Detect which cell encompasses the target text, then output its (X, Y) center coordinate. 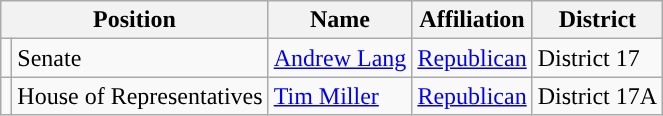
District 17A (597, 96)
Name (340, 20)
Andrew Lang (340, 58)
Tim Miller (340, 96)
House of Representatives (140, 96)
Affiliation (472, 20)
District (597, 20)
Position (134, 20)
Senate (140, 58)
District 17 (597, 58)
